Return (X, Y) of the center of cell containing provided text 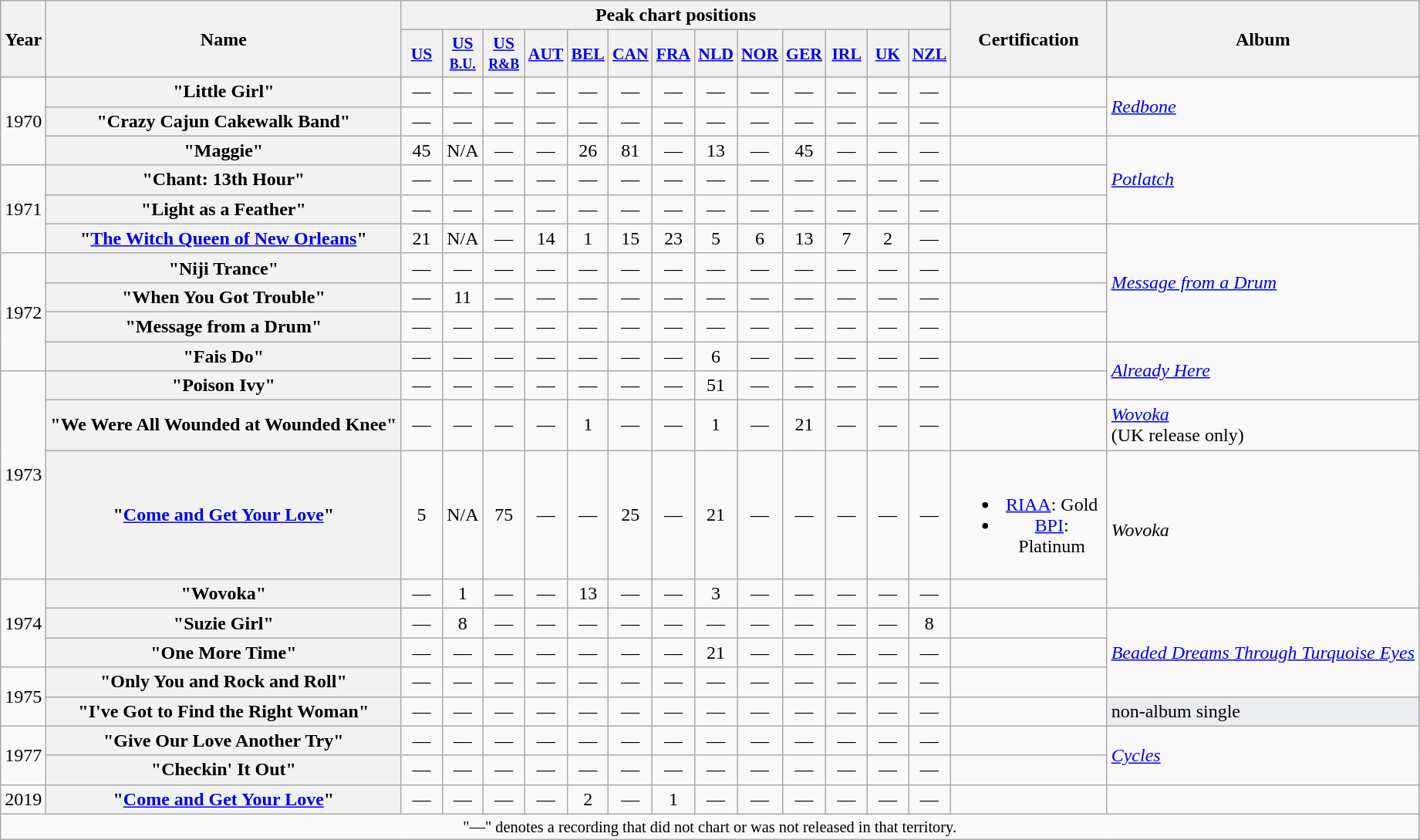
23 (673, 238)
CAN (631, 54)
"We Were All Wounded at Wounded Knee" (224, 426)
81 (631, 150)
1975 (23, 697)
Wovoka(UK release only) (1263, 426)
"The Witch Queen of New Orleans" (224, 238)
BEL (588, 54)
"Maggie" (224, 150)
GER (804, 54)
"Poison Ivy" (224, 386)
1970 (23, 121)
UK (887, 54)
NLD (716, 54)
NOR (760, 54)
"Chant: 13th Hour" (224, 180)
"Niji Trance" (224, 268)
Message from a Drum (1263, 282)
IRL (847, 54)
"Checkin' It Out" (224, 770)
1971 (23, 209)
"One More Time" (224, 653)
14 (546, 238)
Wovoka (1263, 529)
Name (224, 39)
Redbone (1263, 106)
1973 (23, 475)
"Light as a Feather" (224, 209)
USB.U. (463, 54)
Peak chart positions (676, 15)
NZL (930, 54)
"Message from a Drum" (224, 326)
"Wovoka" (224, 594)
"Little Girl" (224, 92)
1972 (23, 312)
"—" denotes a recording that did not chart or was not released in that territory. (710, 827)
"Crazy Cajun Cakewalk Band" (224, 121)
FRA (673, 54)
USR&B (503, 54)
1977 (23, 755)
Beaded Dreams Through Turquoise Eyes (1263, 653)
Certification (1029, 39)
Album (1263, 39)
"When You Got Trouble" (224, 297)
26 (588, 150)
1974 (23, 623)
Already Here (1263, 370)
Cycles (1263, 755)
non-album single (1263, 711)
"I've Got to Find the Right Woman" (224, 711)
"Only You and Rock and Roll" (224, 682)
75 (503, 515)
11 (463, 297)
7 (847, 238)
"Suzie Girl" (224, 623)
15 (631, 238)
Year (23, 39)
"Fais Do" (224, 356)
AUT (546, 54)
51 (716, 386)
3 (716, 594)
Potlatch (1263, 180)
2019 (23, 799)
US (421, 54)
25 (631, 515)
"Give Our Love Another Try" (224, 740)
RIAA: GoldBPI: Platinum (1029, 515)
